Determine the (x, y) coordinate at the center of the cell enclosing the given text.  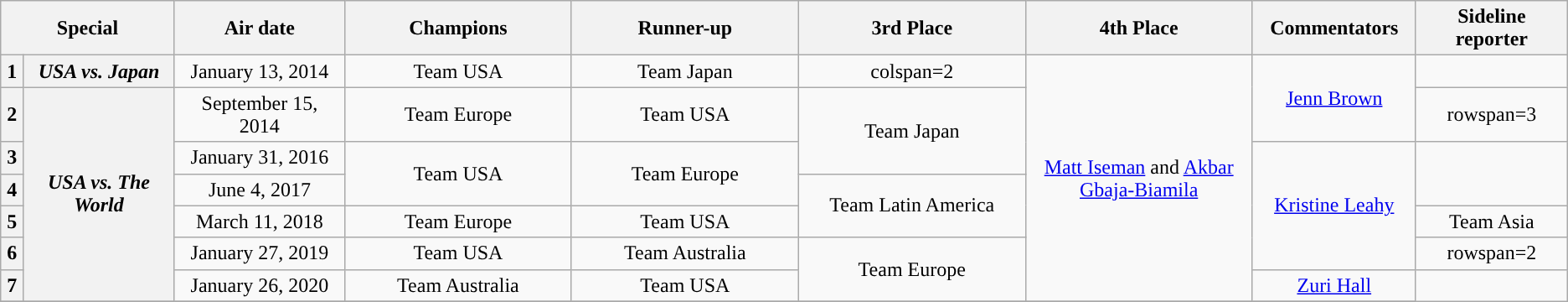
January 13, 2014 (260, 71)
rowspan=3 (1491, 114)
colspan=2 (911, 71)
Special (88, 29)
Champions (457, 29)
January 27, 2019 (260, 253)
January 31, 2016 (260, 158)
Matt Iseman and Akbar Gbaja-Biamila (1139, 178)
Air date (260, 29)
Sideline reporter (1491, 29)
rowspan=2 (1491, 253)
2 (12, 114)
3 (12, 158)
USA vs. Japan (99, 71)
Runner-up (685, 29)
4 (12, 190)
5 (12, 221)
4th Place (1139, 29)
September 15, 2014 (260, 114)
3rd Place (911, 29)
USA vs. The World (99, 195)
Zuri Hall (1333, 285)
7 (12, 285)
6 (12, 253)
1 (12, 71)
Team Latin America (911, 206)
Kristine Leahy (1333, 206)
Jenn Brown (1333, 99)
January 26, 2020 (260, 285)
Team Asia (1491, 221)
Commentators (1333, 29)
March 11, 2018 (260, 221)
June 4, 2017 (260, 190)
